From the cell containing the given text, extract its center point as [x, y] coordinate. 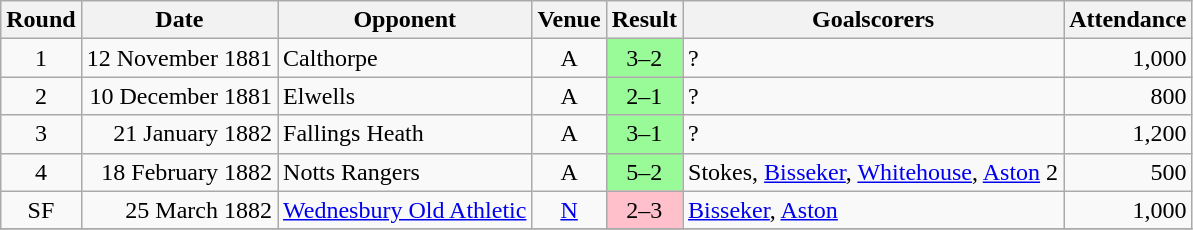
Date [179, 20]
Stokes, Bisseker, Whitehouse, Aston 2 [874, 172]
Notts Rangers [405, 172]
800 [1128, 96]
Goalscorers [874, 20]
2 [41, 96]
2–1 [644, 96]
Bisseker, Aston [874, 210]
3–2 [644, 58]
Opponent [405, 20]
3 [41, 134]
SF [41, 210]
Fallings Heath [405, 134]
18 February 1882 [179, 172]
4 [41, 172]
Round [41, 20]
5–2 [644, 172]
Calthorpe [405, 58]
10 December 1881 [179, 96]
Attendance [1128, 20]
Result [644, 20]
500 [1128, 172]
3–1 [644, 134]
1 [41, 58]
N [569, 210]
21 January 1882 [179, 134]
1,200 [1128, 134]
Wednesbury Old Athletic [405, 210]
2–3 [644, 210]
Venue [569, 20]
12 November 1881 [179, 58]
Elwells [405, 96]
25 March 1882 [179, 210]
